Locate the cell with the specified text and output its (X, Y) center coordinate. 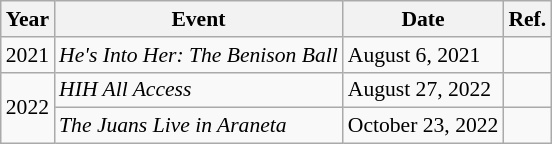
HIH All Access (198, 90)
Event (198, 19)
August 27, 2022 (424, 90)
October 23, 2022 (424, 126)
Year (28, 19)
The Juans Live in Araneta (198, 126)
Date (424, 19)
2022 (28, 108)
He's Into Her: The Benison Ball (198, 55)
2021 (28, 55)
Ref. (527, 19)
August 6, 2021 (424, 55)
